Determine the (x, y) coordinate at the center of the cell enclosing the given text.  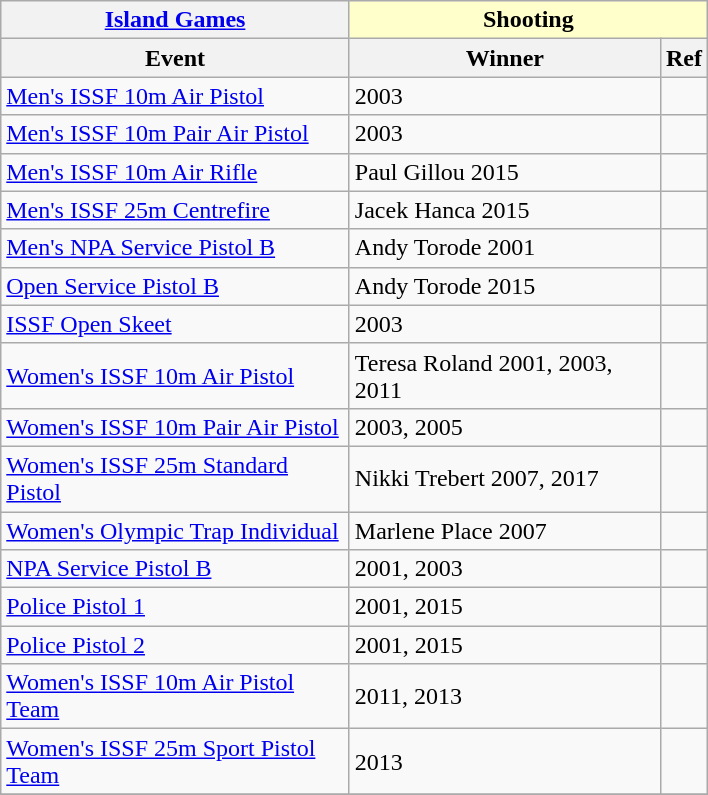
Men's ISSF 10m Air Pistol (176, 96)
Men's NPA Service Pistol B (176, 248)
Open Service Pistol B (176, 286)
Teresa Roland 2001, 2003, 2011 (504, 376)
Paul Gillou 2015 (504, 172)
Women's Olympic Trap Individual (176, 531)
Women's ISSF 10m Air Pistol (176, 376)
Women's ISSF 10m Air Pistol Team (176, 696)
2013 (504, 762)
Women's ISSF 25m Sport Pistol Team (176, 762)
Jacek Hanca 2015 (504, 210)
Ref (684, 58)
Men's ISSF 25m Centrefire (176, 210)
Winner (504, 58)
ISSF Open Skeet (176, 324)
Andy Torode 2001 (504, 248)
Event (176, 58)
2003, 2005 (504, 427)
Marlene Place 2007 (504, 531)
NPA Service Pistol B (176, 569)
Shooting (528, 20)
Women's ISSF 25m Standard Pistol (176, 478)
Andy Torode 2015 (504, 286)
Island Games (176, 20)
Women's ISSF 10m Pair Air Pistol (176, 427)
2011, 2013 (504, 696)
Men's ISSF 10m Air Rifle (176, 172)
2001, 2003 (504, 569)
Nikki Trebert 2007, 2017 (504, 478)
Police Pistol 1 (176, 607)
Men's ISSF 10m Pair Air Pistol (176, 134)
Police Pistol 2 (176, 645)
